Scan for the cell matching the given text and deliver its (X, Y) coordinate at center. 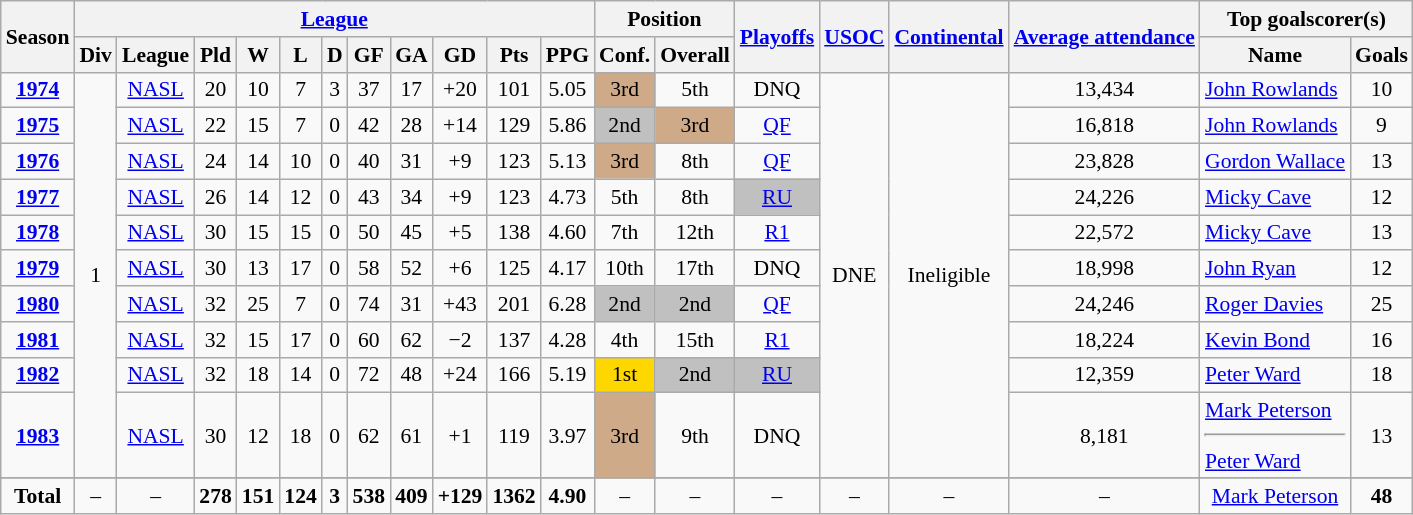
USOC (854, 36)
Position (664, 19)
8,181 (1104, 436)
16 (1382, 340)
10th (624, 269)
−2 (460, 340)
61 (412, 436)
119 (514, 436)
24 (216, 162)
1974 (38, 90)
Mark Peterson Peter Ward (1275, 436)
+6 (460, 269)
45 (412, 233)
151 (258, 497)
17th (695, 269)
5.19 (568, 375)
9 (1382, 126)
1980 (38, 304)
Continental (948, 36)
74 (370, 304)
4.73 (568, 197)
137 (514, 340)
409 (412, 497)
43 (370, 197)
GA (412, 55)
+129 (460, 497)
Season (38, 36)
L (300, 55)
278 (216, 497)
23,828 (1104, 162)
124 (300, 497)
1978 (38, 233)
Average attendance (1104, 36)
DNE (854, 275)
24,226 (1104, 197)
13,434 (1104, 90)
18,998 (1104, 269)
1982 (38, 375)
5.05 (568, 90)
4.60 (568, 233)
+24 (460, 375)
Pts (514, 55)
16,818 (1104, 126)
Mark Peterson (1275, 497)
138 (514, 233)
W (258, 55)
Kevin Bond (1275, 340)
John Ryan (1275, 269)
34 (412, 197)
22 (216, 126)
Total (38, 497)
26 (216, 197)
PPG (568, 55)
5.13 (568, 162)
24,246 (1104, 304)
15th (695, 340)
+43 (460, 304)
1983 (38, 436)
129 (514, 126)
9th (695, 436)
Roger Davies (1275, 304)
Peter Ward (1275, 375)
58 (370, 269)
GF (370, 55)
Conf. (624, 55)
12,359 (1104, 375)
1976 (38, 162)
Pld (216, 55)
Ineligible (948, 275)
GD (460, 55)
Top goalscorer(s) (1306, 19)
7th (624, 233)
52 (412, 269)
101 (514, 90)
+14 (460, 126)
20 (216, 90)
201 (514, 304)
Overall (695, 55)
Goals (1382, 55)
1st (624, 375)
D (335, 55)
Gordon Wallace (1275, 162)
4th (624, 340)
37 (370, 90)
18,224 (1104, 340)
60 (370, 340)
+20 (460, 90)
125 (514, 269)
Div (96, 55)
Name (1275, 55)
3.97 (568, 436)
1979 (38, 269)
22,572 (1104, 233)
40 (370, 162)
12th (695, 233)
50 (370, 233)
4.28 (568, 340)
1975 (38, 126)
4.90 (568, 497)
28 (412, 126)
4.17 (568, 269)
166 (514, 375)
1 (96, 275)
1977 (38, 197)
72 (370, 375)
+1 (460, 436)
+5 (460, 233)
1981 (38, 340)
6.28 (568, 304)
5.86 (568, 126)
42 (370, 126)
538 (370, 497)
Playoffs (777, 36)
1362 (514, 497)
